Locate the cell with the specified text and output its [x, y] center coordinate. 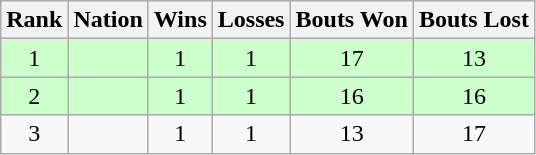
Bouts Lost [474, 20]
Nation [108, 20]
3 [34, 134]
Rank [34, 20]
Losses [251, 20]
Wins [180, 20]
2 [34, 96]
Bouts Won [352, 20]
